From the cell containing the given text, extract its center point as (X, Y) coordinate. 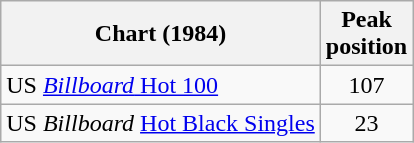
23 (366, 123)
Chart (1984) (161, 34)
US Billboard Hot 100 (161, 85)
107 (366, 85)
Peakposition (366, 34)
US Billboard Hot Black Singles (161, 123)
